Determine the (X, Y) coordinate at the center of the cell enclosing the given text.  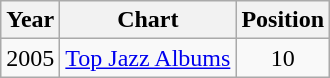
2005 (30, 58)
Year (30, 20)
Chart (148, 20)
10 (283, 58)
Top Jazz Albums (148, 58)
Position (283, 20)
